Extract the [x, y] coordinate from the center of the cell holding the provided text.  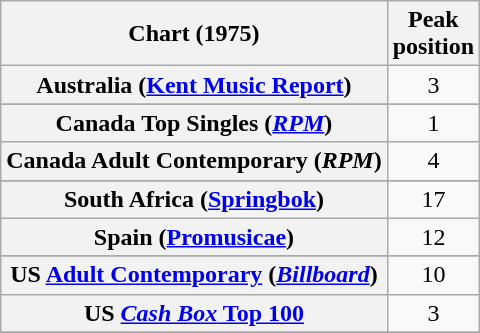
Canada Adult Contemporary (RPM) [194, 161]
Spain (Promusicae) [194, 237]
1 [433, 123]
Peakposition [433, 34]
4 [433, 161]
Chart (1975) [194, 34]
South Africa (Springbok) [194, 199]
Canada Top Singles (RPM) [194, 123]
US Cash Box Top 100 [194, 313]
12 [433, 237]
17 [433, 199]
US Adult Contemporary (Billboard) [194, 275]
10 [433, 275]
Australia (Kent Music Report) [194, 85]
